From the cell containing the given text, extract its center point as (X, Y) coordinate. 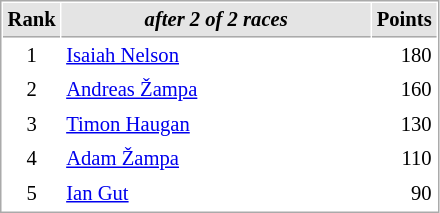
160 (404, 90)
Andreas Žampa (216, 90)
Rank (32, 20)
Ian Gut (216, 194)
3 (32, 124)
180 (404, 56)
110 (404, 158)
1 (32, 56)
Timon Haugan (216, 124)
4 (32, 158)
Points (404, 20)
after 2 of 2 races (216, 20)
2 (32, 90)
Isaiah Nelson (216, 56)
90 (404, 194)
130 (404, 124)
Adam Žampa (216, 158)
5 (32, 194)
